Return the [x, y] coordinate for the center point of the cell that contains the specified text.  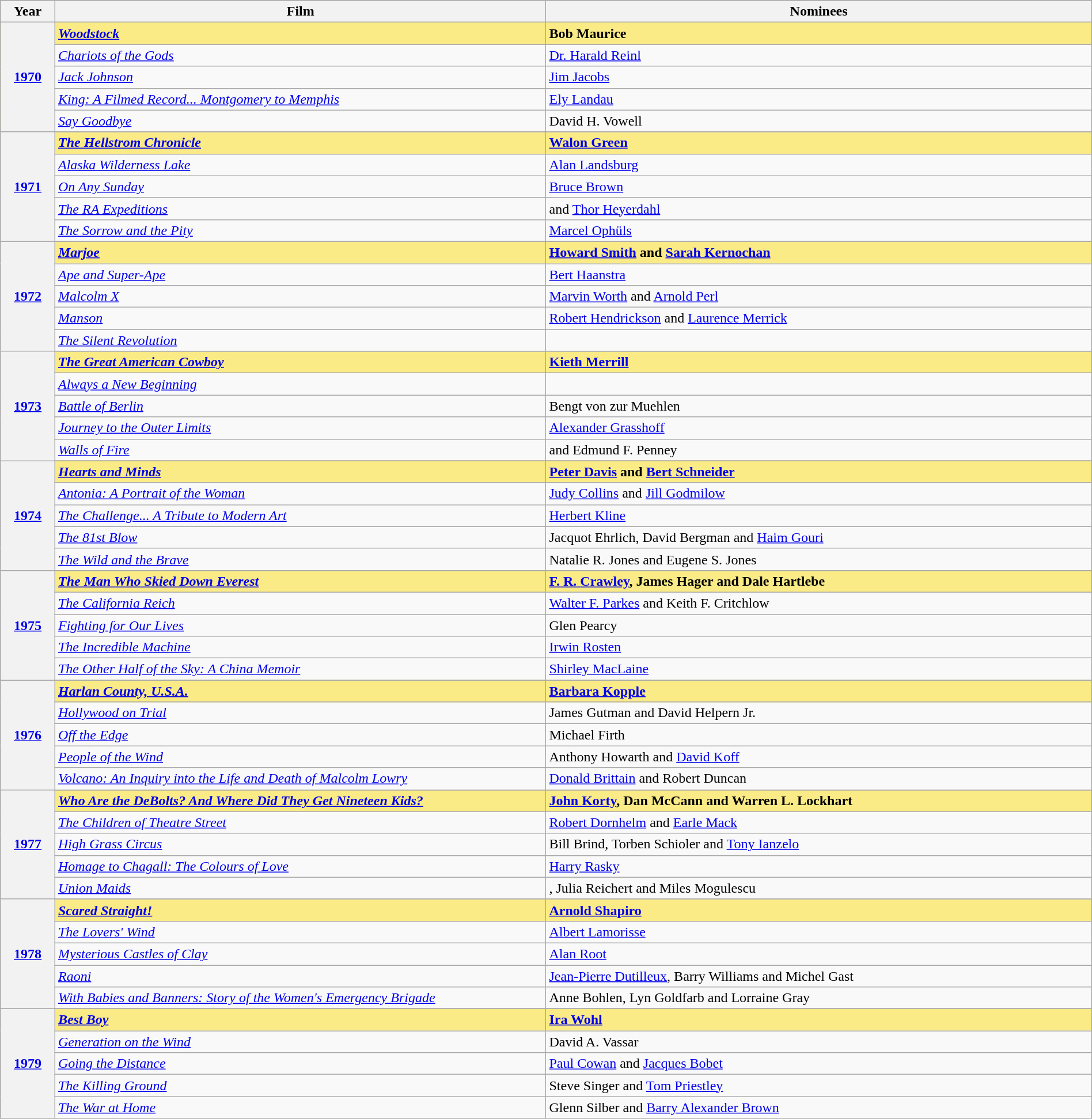
Albert Lamorisse [819, 932]
Marjoe [301, 252]
The Incredible Machine [301, 647]
Nominees [819, 12]
On Any Sunday [301, 187]
Arnold Shapiro [819, 910]
The Man Who Skied Down Everest [301, 581]
High Grass Circus [301, 844]
, Julia Reichert and Miles Mogulescu [819, 888]
1975 [28, 625]
David A. Vassar [819, 1042]
Alexander Grasshoff [819, 428]
John Korty, Dan McCann and Warren L. Lockhart [819, 801]
Judy Collins and Jill Godmilow [819, 494]
The RA Expeditions [301, 208]
Paul Cowan and Jacques Bobet [819, 1064]
Jim Jacobs [819, 77]
The California Reich [301, 603]
Always a New Beginning [301, 384]
The Challenge... A Tribute to Modern Art [301, 515]
Bengt von zur Muehlen [819, 406]
Michael Firth [819, 735]
The Other Half of the Sky: A China Memoir [301, 669]
Irwin Rosten [819, 647]
The Children of Theatre Street [301, 822]
Best Boy [301, 1020]
Bill Brind, Torben Schioler and Tony Ianzelo [819, 844]
Hollywood on Trial [301, 713]
Walls of Fire [301, 450]
Peter Davis and Bert Schneider [819, 472]
The Lovers' Wind [301, 932]
Alan Landsburg [819, 165]
Union Maids [301, 888]
Natalie R. Jones and Eugene S. Jones [819, 559]
The Sorrow and the Pity [301, 230]
Marcel Ophüls [819, 230]
Fighting for Our Lives [301, 625]
Steve Singer and Tom Priestley [819, 1086]
Shirley MacLaine [819, 669]
King: A Filmed Record... Montgomery to Memphis [301, 99]
Dr. Harald Reinl [819, 55]
1979 [28, 1064]
Robert Dornhelm and Earle Mack [819, 822]
The War at Home [301, 1107]
The Killing Ground [301, 1086]
Alaska Wilderness Lake [301, 165]
People of the Wind [301, 757]
Glen Pearcy [819, 625]
Bob Maurice [819, 33]
Ape and Super-Ape [301, 275]
Homage to Chagall: The Colours of Love [301, 866]
David H. Vowell [819, 121]
Antonia: A Portrait of the Woman [301, 494]
1978 [28, 954]
Who Are the DeBolts? And Where Did They Get Nineteen Kids? [301, 801]
The Great American Cowboy [301, 362]
Bruce Brown [819, 187]
Hearts and Minds [301, 472]
Jack Johnson [301, 77]
Year [28, 12]
Bert Haanstra [819, 275]
Howard Smith and Sarah Kernochan [819, 252]
Generation on the Wind [301, 1042]
1974 [28, 515]
Jean-Pierre Dutilleux, Barry Williams and Michel Gast [819, 976]
Film [301, 12]
Alan Root [819, 954]
Glenn Silber and Barry Alexander Brown [819, 1107]
The Silent Revolution [301, 340]
Raoni [301, 976]
Chariots of the Gods [301, 55]
1977 [28, 844]
Anthony Howarth and David Koff [819, 757]
Going the Distance [301, 1064]
Volcano: An Inquiry into the Life and Death of Malcolm Lowry [301, 779]
and Thor Heyerdahl [819, 208]
The Wild and the Brave [301, 559]
and Edmund F. Penney [819, 450]
Marvin Worth and Arnold Perl [819, 297]
Barbara Kopple [819, 691]
Walter F. Parkes and Keith F. Critchlow [819, 603]
Robert Hendrickson and Laurence Merrick [819, 318]
Battle of Berlin [301, 406]
Herbert Kline [819, 515]
1971 [28, 187]
Say Goodbye [301, 121]
1970 [28, 77]
Harlan County, U.S.A. [301, 691]
Journey to the Outer Limits [301, 428]
Manson [301, 318]
Woodstock [301, 33]
Malcolm X [301, 297]
Ely Landau [819, 99]
Anne Bohlen, Lyn Goldfarb and Lorraine Gray [819, 998]
1976 [28, 735]
Kieth Merrill [819, 362]
Scared Straight! [301, 910]
Jacquot Ehrlich, David Bergman and Haim Gouri [819, 537]
Off the Edge [301, 735]
James Gutman and David Helpern Jr. [819, 713]
1973 [28, 406]
Ira Wohl [819, 1020]
With Babies and Banners: Story of the Women's Emergency Brigade [301, 998]
1972 [28, 296]
The Hellstrom Chronicle [301, 143]
The 81st Blow [301, 537]
Walon Green [819, 143]
Mysterious Castles of Clay [301, 954]
Donald Brittain and Robert Duncan [819, 779]
F. R. Crawley, James Hager and Dale Hartlebe [819, 581]
Harry Rasky [819, 866]
